Detect which cell encompasses the target text, then output its (X, Y) center coordinate. 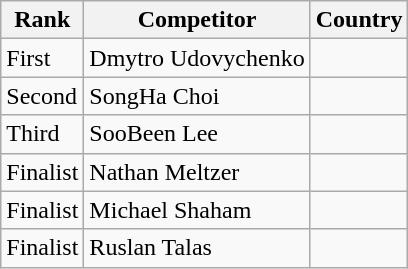
Nathan Meltzer (197, 172)
Country (359, 20)
Competitor (197, 20)
First (42, 58)
SooBeen Lee (197, 134)
Dmytro Udovychenko (197, 58)
SongHa Choi (197, 96)
Rank (42, 20)
Second (42, 96)
Third (42, 134)
Michael Shaham (197, 210)
Ruslan Talas (197, 248)
